For the text-containing cell, return its midpoint in (X, Y) coordinate format. 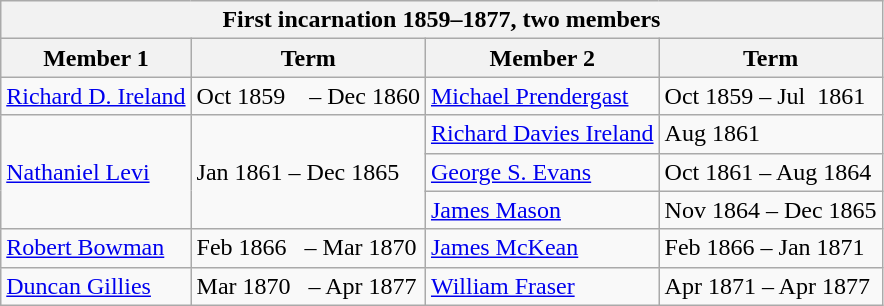
James Mason (542, 210)
Apr 1871 – Apr 1877 (770, 286)
Member 1 (96, 58)
Jan 1861 – Dec 1865 (308, 172)
Nathaniel Levi (96, 172)
James McKean (542, 248)
First incarnation 1859–1877, two members (442, 20)
Feb 1866 – Mar 1870 (308, 248)
Aug 1861 (770, 134)
Member 2 (542, 58)
Robert Bowman (96, 248)
George S. Evans (542, 172)
William Fraser (542, 286)
Mar 1870 – Apr 1877 (308, 286)
Michael Prendergast (542, 96)
Oct 1861 – Aug 1864 (770, 172)
Feb 1866 – Jan 1871 (770, 248)
Nov 1864 – Dec 1865 (770, 210)
Oct 1859 – Jul 1861 (770, 96)
Oct 1859 – Dec 1860 (308, 96)
Richard D. Ireland (96, 96)
Duncan Gillies (96, 286)
Richard Davies Ireland (542, 134)
